Provide the [x, y] coordinate of the cell's center where the given text is located.  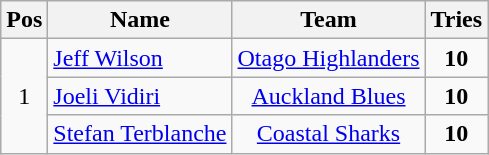
Joeli Vidiri [140, 96]
Jeff Wilson [140, 58]
1 [24, 96]
Stefan Terblanche [140, 134]
Team [328, 20]
Name [140, 20]
Tries [456, 20]
Otago Highlanders [328, 58]
Auckland Blues [328, 96]
Coastal Sharks [328, 134]
Pos [24, 20]
